Detect which cell encompasses the target text, then output its (x, y) center coordinate. 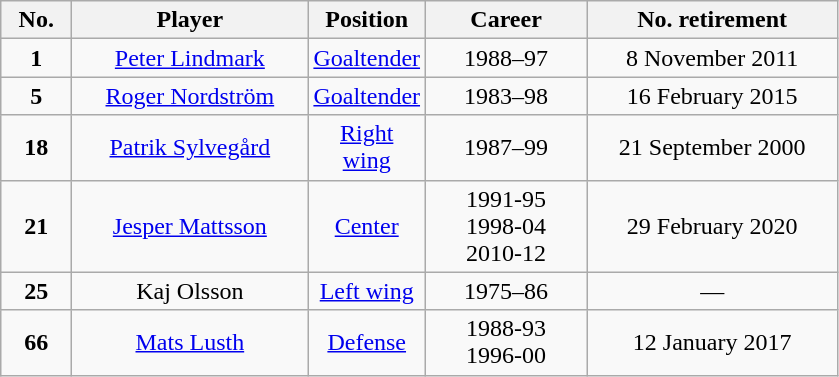
18 (36, 148)
Player (190, 20)
Jesper Mattsson (190, 226)
Defense (367, 342)
Kaj Olsson (190, 291)
12 January 2017 (712, 342)
Left wing (367, 291)
1983–98 (506, 96)
Right wing (367, 148)
Roger Nordström (190, 96)
Center (367, 226)
8 November 2011 (712, 58)
No. retirement (712, 20)
1987–99 (506, 148)
29 February 2020 (712, 226)
25 (36, 291)
Mats Lusth (190, 342)
1975–86 (506, 291)
No. (36, 20)
Patrik Sylvegård (190, 148)
16 February 2015 (712, 96)
21 September 2000 (712, 148)
Peter Lindmark (190, 58)
21 (36, 226)
— (712, 291)
1991-951998-042010-12 (506, 226)
66 (36, 342)
1 (36, 58)
1988–97 (506, 58)
Position (367, 20)
1988-931996-00 (506, 342)
Career (506, 20)
5 (36, 96)
